Scan for the cell matching the given text and deliver its [x, y] coordinate at center. 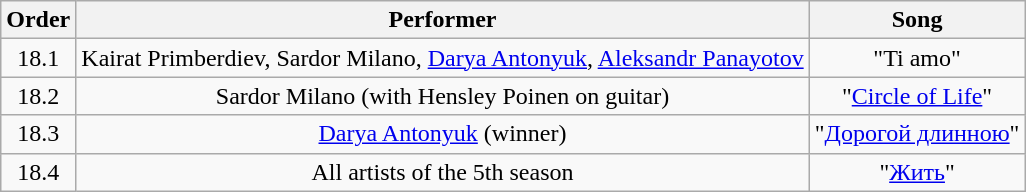
18.1 [38, 58]
"Ti amo" [917, 58]
"Жить" [917, 172]
Song [917, 20]
"Circle of Life" [917, 96]
All artists of the 5th season [442, 172]
Order [38, 20]
Performer [442, 20]
18.3 [38, 134]
18.4 [38, 172]
"Дорогой длинною" [917, 134]
Darya Antonyuk (winner) [442, 134]
Kairat Primberdiev, Sardor Milano, Darya Antonyuk, Aleksandr Panayotov [442, 58]
Sardor Milano (with Hensley Poinen on guitar) [442, 96]
18.2 [38, 96]
